Return the [X, Y] coordinate for the center point of the cell that contains the specified text.  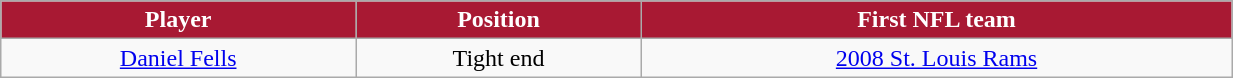
Daniel Fells [178, 58]
First NFL team [936, 20]
2008 St. Louis Rams [936, 58]
Player [178, 20]
Tight end [499, 58]
Position [499, 20]
